Pinpoint the cell where the given text exists, returning its [x, y] midpoint coordinate. 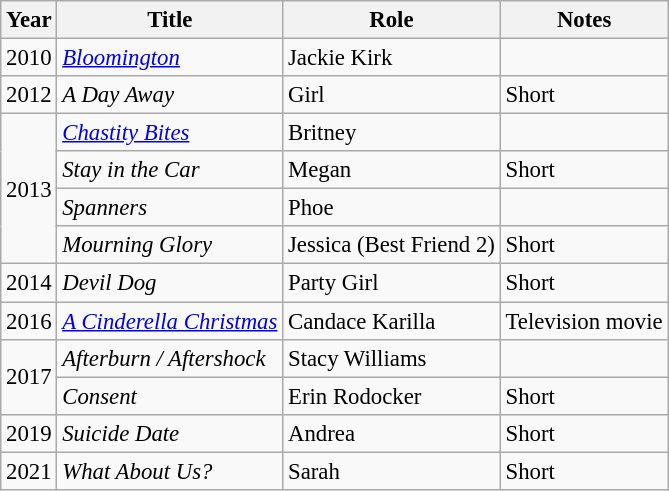
Television movie [584, 321]
A Cinderella Christmas [170, 321]
Phoe [392, 208]
Girl [392, 95]
2017 [29, 376]
Mourning Glory [170, 245]
Party Girl [392, 283]
Candace Karilla [392, 321]
Stacy Williams [392, 358]
Bloomington [170, 58]
Devil Dog [170, 283]
Chastity Bites [170, 133]
Spanners [170, 208]
Sarah [392, 471]
2010 [29, 58]
Megan [392, 170]
Britney [392, 133]
A Day Away [170, 95]
Stay in the Car [170, 170]
Year [29, 20]
Role [392, 20]
Jessica (Best Friend 2) [392, 245]
What About Us? [170, 471]
Andrea [392, 433]
Notes [584, 20]
2019 [29, 433]
Erin Rodocker [392, 396]
Afterburn / Aftershock [170, 358]
2016 [29, 321]
2012 [29, 95]
2014 [29, 283]
2013 [29, 189]
Jackie Kirk [392, 58]
Suicide Date [170, 433]
Title [170, 20]
2021 [29, 471]
Consent [170, 396]
